Scan for the cell matching the given text and deliver its (X, Y) coordinate at center. 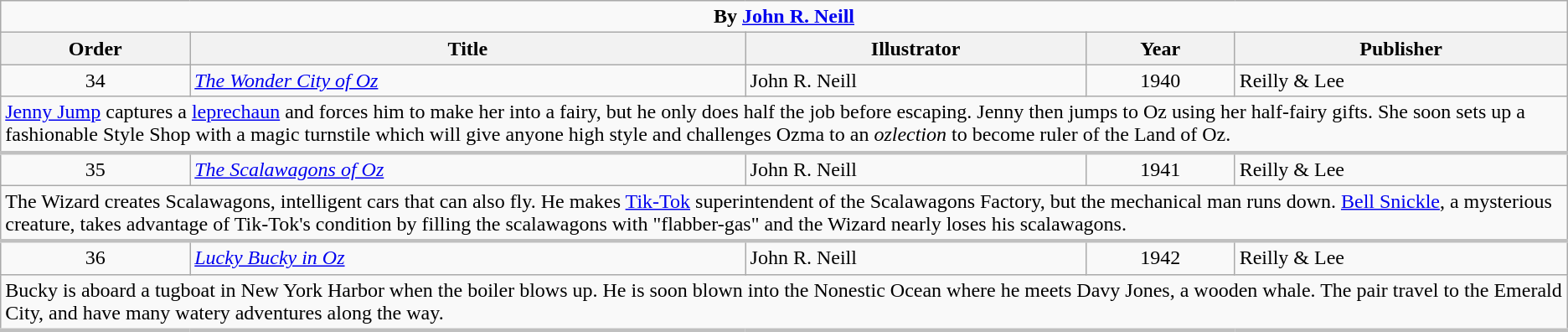
Illustrator (916, 49)
1941 (1160, 169)
Lucky Bucky in Oz (467, 258)
Order (95, 49)
Publisher (1400, 49)
Year (1160, 49)
Title (467, 49)
35 (95, 169)
36 (95, 258)
By John R. Neill (784, 17)
34 (95, 80)
The Scalawagons of Oz (467, 169)
1940 (1160, 80)
1942 (1160, 258)
The Wonder City of Oz (467, 80)
